From the cell containing the given text, extract its center point as [x, y] coordinate. 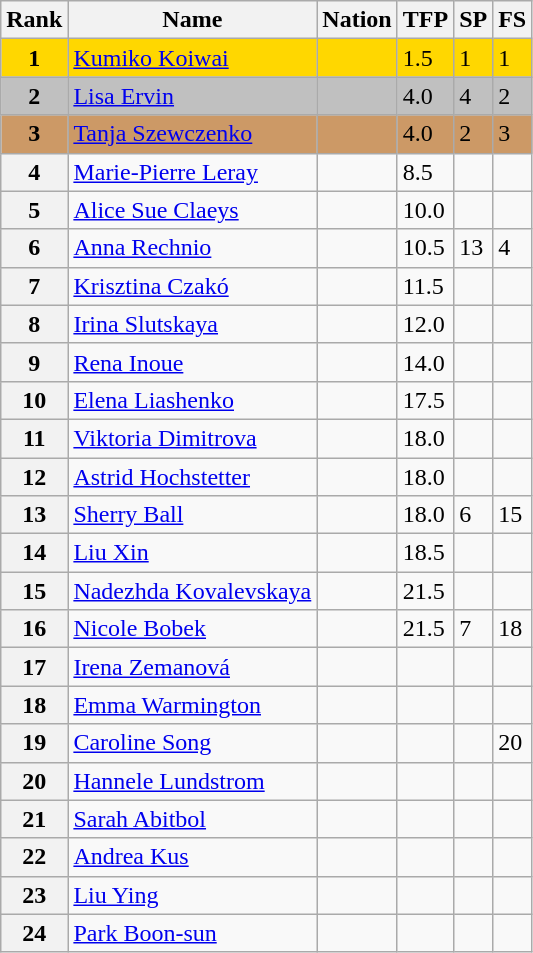
19 [34, 743]
14 [34, 553]
Tanja Szewczenko [192, 134]
14.0 [425, 362]
Sarah Abitbol [192, 819]
17.5 [425, 400]
Nicole Bobek [192, 629]
10.0 [425, 210]
Viktoria Dimitrova [192, 438]
22 [34, 857]
8 [34, 324]
Hannele Lundstrom [192, 781]
Andrea Kus [192, 857]
11.5 [425, 286]
Name [192, 20]
Nation [357, 20]
Liu Xin [192, 553]
11 [34, 438]
Lisa Ervin [192, 96]
SP [474, 20]
Rank [34, 20]
24 [34, 933]
10 [34, 400]
12.0 [425, 324]
18.5 [425, 553]
Caroline Song [192, 743]
Liu Ying [192, 895]
Emma Warmington [192, 705]
1.5 [425, 58]
23 [34, 895]
Alice Sue Claeys [192, 210]
10.5 [425, 248]
TFP [425, 20]
Park Boon-sun [192, 933]
Anna Rechnio [192, 248]
Marie-Pierre Leray [192, 172]
5 [34, 210]
16 [34, 629]
17 [34, 667]
Astrid Hochstetter [192, 477]
Kumiko Koiwai [192, 58]
Irena Zemanová [192, 667]
21 [34, 819]
Elena Liashenko [192, 400]
9 [34, 362]
Irina Slutskaya [192, 324]
Rena Inoue [192, 362]
8.5 [425, 172]
Nadezhda Kovalevskaya [192, 591]
Krisztina Czakó [192, 286]
FS [512, 20]
12 [34, 477]
Sherry Ball [192, 515]
